Detect which cell encompasses the target text, then output its [X, Y] center coordinate. 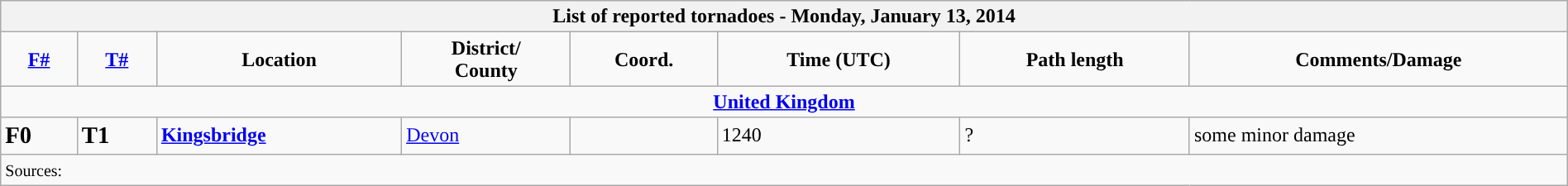
some minor damage [1378, 136]
F0 [40, 136]
1240 [839, 136]
Location [279, 60]
District/County [486, 60]
Kingsbridge [279, 136]
T# [117, 60]
United Kingdom [784, 102]
Sources: [784, 169]
Devon [486, 136]
Time (UTC) [839, 60]
List of reported tornadoes - Monday, January 13, 2014 [784, 17]
Coord. [643, 60]
T1 [117, 136]
Path length [1075, 60]
F# [40, 60]
? [1075, 136]
Comments/Damage [1378, 60]
